Locate the cell with the specified text and output its (x, y) center coordinate. 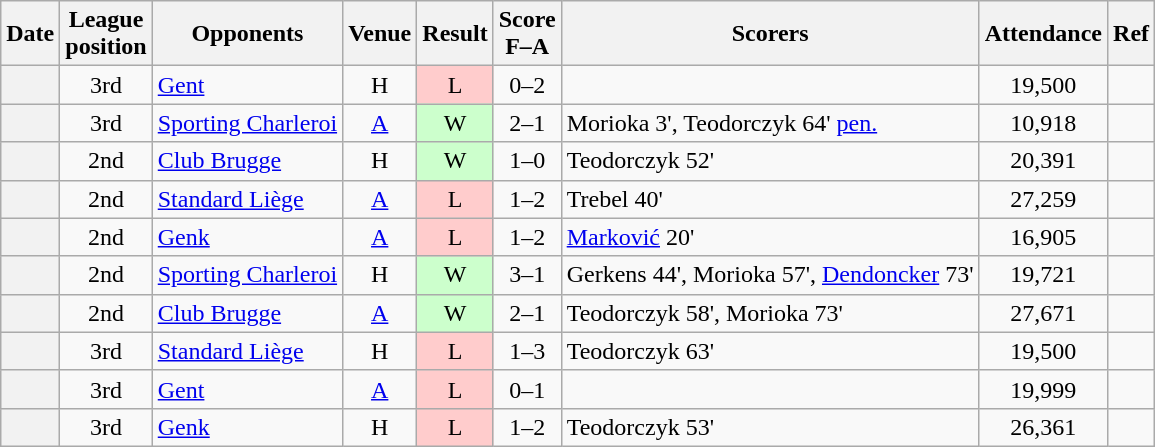
26,361 (1043, 427)
Teodorczyk 53' (770, 427)
Teodorczyk 52' (770, 161)
Result (455, 34)
Date (30, 34)
Teodorczyk 63' (770, 351)
Gerkens 44', Morioka 57', Dendoncker 73' (770, 275)
Scorers (770, 34)
3–1 (527, 275)
0–2 (527, 85)
20,391 (1043, 161)
ScoreF–A (527, 34)
16,905 (1043, 237)
Leagueposition (106, 34)
1–3 (527, 351)
Marković 20' (770, 237)
Attendance (1043, 34)
10,918 (1043, 123)
Ref (1132, 34)
Opponents (247, 34)
Morioka 3', Teodorczyk 64' pen. (770, 123)
0–1 (527, 389)
27,671 (1043, 313)
Trebel 40' (770, 199)
27,259 (1043, 199)
19,999 (1043, 389)
Teodorczyk 58', Morioka 73' (770, 313)
19,721 (1043, 275)
1–0 (527, 161)
Venue (380, 34)
